Extract the [X, Y] coordinate from the center of the cell holding the provided text.  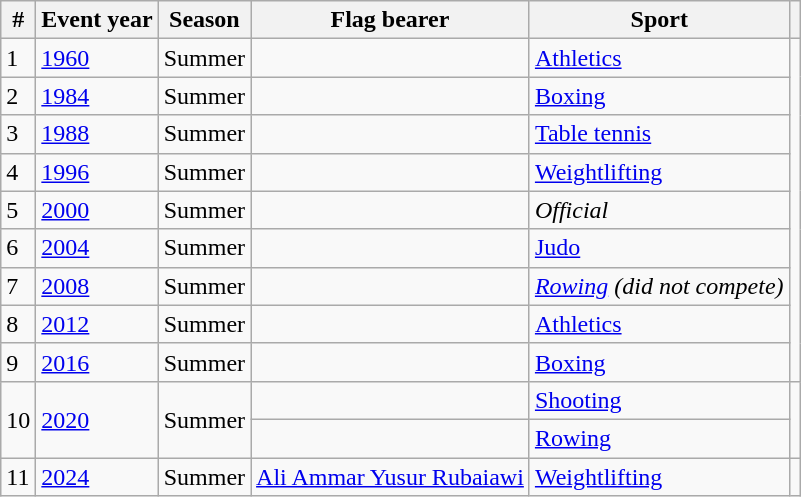
Official [659, 210]
1984 [97, 96]
Rowing [659, 438]
7 [18, 286]
9 [18, 362]
2024 [97, 477]
2020 [97, 419]
Season [204, 20]
Rowing (did not compete) [659, 286]
2012 [97, 324]
3 [18, 134]
1 [18, 58]
2008 [97, 286]
11 [18, 477]
2004 [97, 248]
Table tennis [659, 134]
4 [18, 172]
8 [18, 324]
1960 [97, 58]
Judo [659, 248]
2016 [97, 362]
5 [18, 210]
2 [18, 96]
10 [18, 419]
Shooting [659, 400]
# [18, 20]
6 [18, 248]
Sport [659, 20]
2000 [97, 210]
1996 [97, 172]
Ali Ammar Yusur Rubaiawi [390, 477]
Event year [97, 20]
Flag bearer [390, 20]
1988 [97, 134]
